Find where the given text appears and provide that cell's center as (x, y) coordinate. 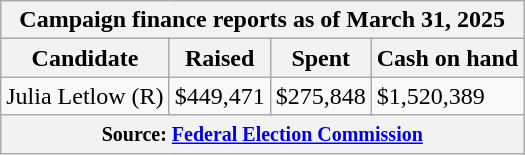
Spent (320, 58)
$449,471 (220, 96)
Source: Federal Election Commission (262, 134)
$275,848 (320, 96)
Cash on hand (447, 58)
Raised (220, 58)
Campaign finance reports as of March 31, 2025 (262, 20)
$1,520,389 (447, 96)
Candidate (85, 58)
Julia Letlow (R) (85, 96)
